Locate the cell with the specified text and output its [x, y] center coordinate. 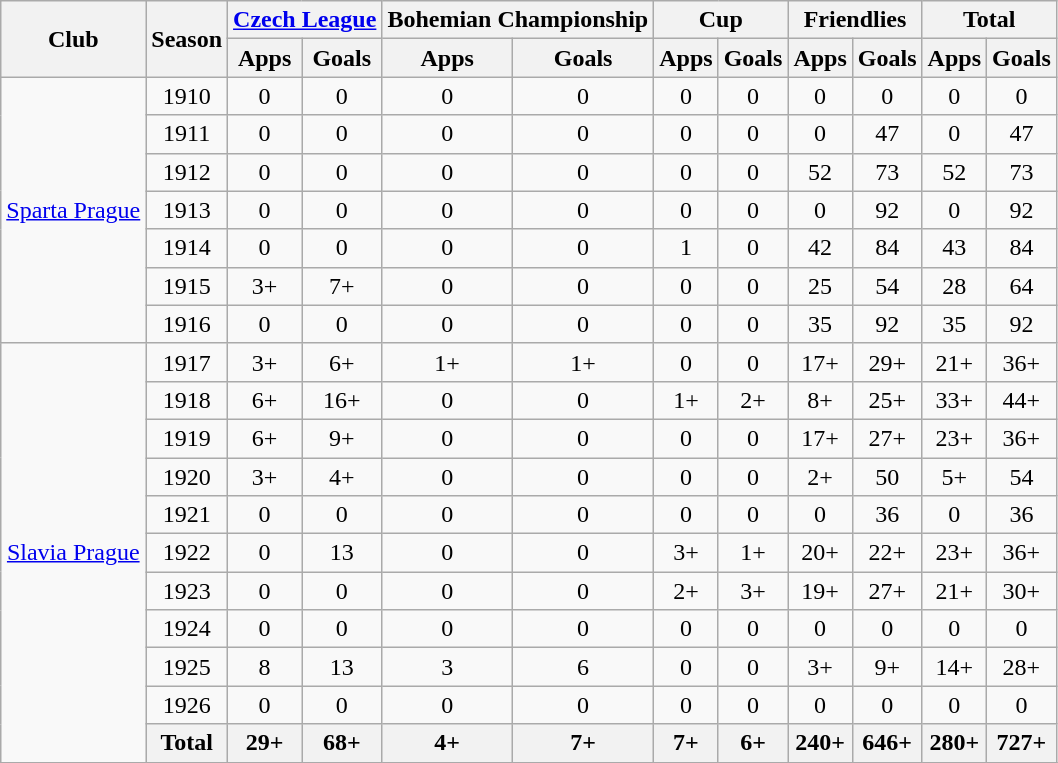
1911 [187, 134]
3 [448, 667]
1916 [187, 324]
43 [954, 248]
727+ [1022, 743]
8 [265, 667]
1922 [187, 553]
16+ [342, 400]
Friendlies [855, 20]
240+ [820, 743]
Slavia Prague [74, 552]
28 [954, 286]
Czech League [305, 20]
Sparta Prague [74, 210]
5+ [954, 477]
Season [187, 39]
Cup [721, 20]
1920 [187, 477]
22+ [887, 553]
8+ [820, 400]
64 [1022, 286]
646+ [887, 743]
20+ [820, 553]
50 [887, 477]
Club [74, 39]
1913 [187, 210]
19+ [820, 591]
Bohemian Championship [518, 20]
25+ [887, 400]
1 [686, 248]
1912 [187, 172]
1923 [187, 591]
1925 [187, 667]
1914 [187, 248]
28+ [1022, 667]
44+ [1022, 400]
1917 [187, 362]
14+ [954, 667]
1918 [187, 400]
1910 [187, 96]
30+ [1022, 591]
1924 [187, 629]
68+ [342, 743]
280+ [954, 743]
33+ [954, 400]
42 [820, 248]
25 [820, 286]
1921 [187, 515]
1915 [187, 286]
6 [582, 667]
1926 [187, 705]
1919 [187, 438]
